From the cell containing the given text, extract its center point as (x, y) coordinate. 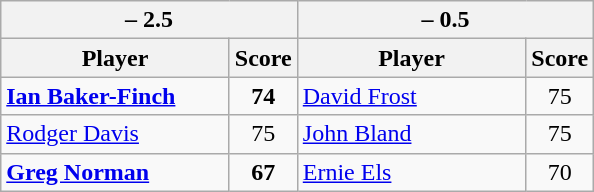
David Frost (412, 96)
Ernie Els (412, 172)
Ian Baker-Finch (116, 96)
70 (560, 172)
Greg Norman (116, 172)
– 2.5 (150, 20)
67 (263, 172)
Rodger Davis (116, 134)
– 0.5 (446, 20)
John Bland (412, 134)
74 (263, 96)
